Search for the cell housing the specified text and yield its (x, y) center coordinate. 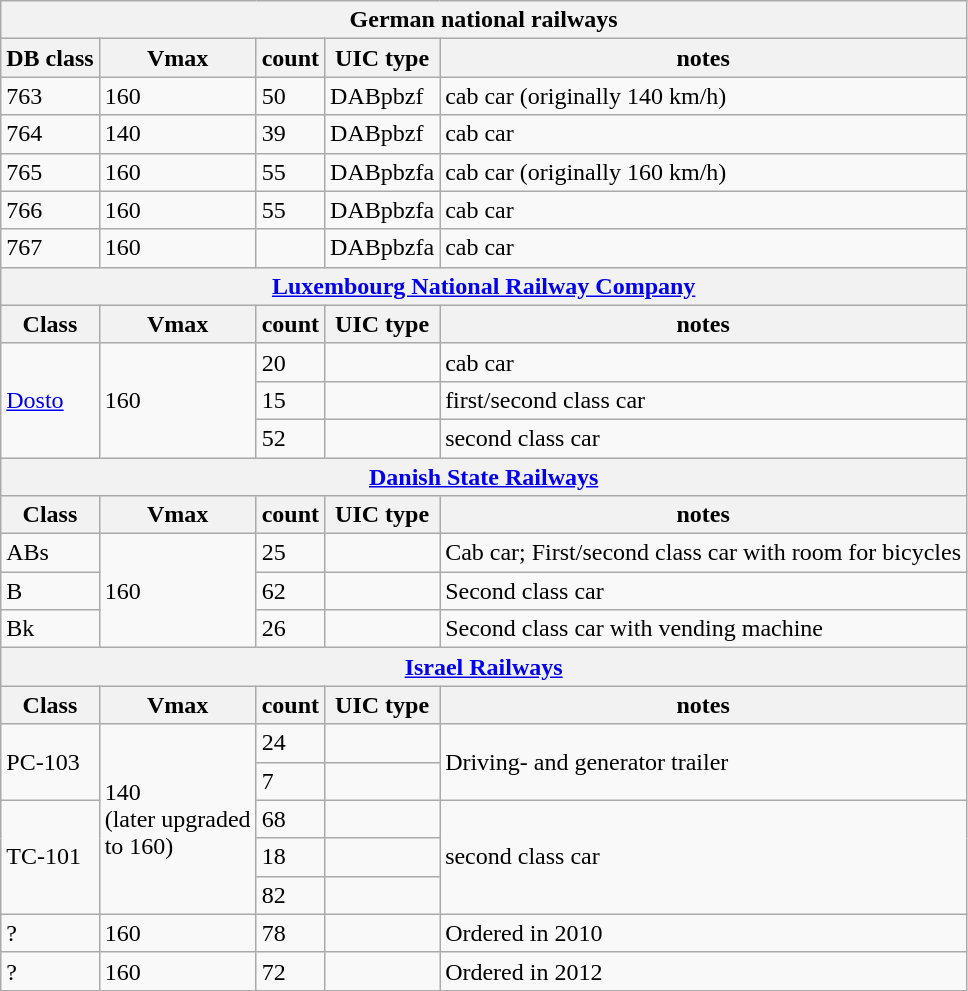
cab car (originally 140 km/h) (704, 96)
62 (290, 591)
20 (290, 362)
765 (50, 172)
Second class car (704, 591)
18 (290, 857)
72 (290, 971)
TC-101 (50, 857)
24 (290, 743)
B (50, 591)
cab car (originally 160 km/h) (704, 172)
DB class (50, 58)
PC-103 (50, 762)
78 (290, 933)
German national railways (484, 20)
763 (50, 96)
Israel Railways (484, 667)
767 (50, 248)
Bk (50, 629)
Driving- and generator trailer (704, 762)
15 (290, 400)
Second class car with vending machine (704, 629)
25 (290, 553)
7 (290, 781)
140(later upgradedto 160) (178, 819)
Danish State Railways (484, 477)
Ordered in 2010 (704, 933)
Dosto (50, 400)
Ordered in 2012 (704, 971)
ABs (50, 553)
first/second class car (704, 400)
766 (50, 210)
50 (290, 96)
82 (290, 895)
26 (290, 629)
Cab car; First/second class car with room for bicycles (704, 553)
764 (50, 134)
39 (290, 134)
68 (290, 819)
140 (178, 134)
Luxembourg National Railway Company (484, 286)
52 (290, 438)
